Scan for the cell matching the given text and deliver its [X, Y] coordinate at center. 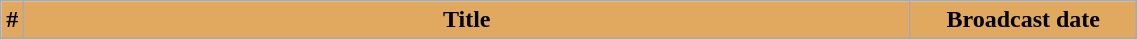
Title [467, 20]
# [12, 20]
Broadcast date [1024, 20]
